Locate the cell with the specified text and output its [X, Y] center coordinate. 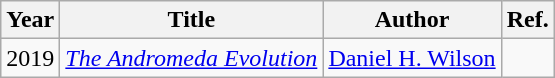
Author [412, 20]
Ref. [528, 20]
2019 [30, 58]
Title [192, 20]
The Andromeda Evolution [192, 58]
Daniel H. Wilson [412, 58]
Year [30, 20]
